For the text-containing cell, return its midpoint in (x, y) coordinate format. 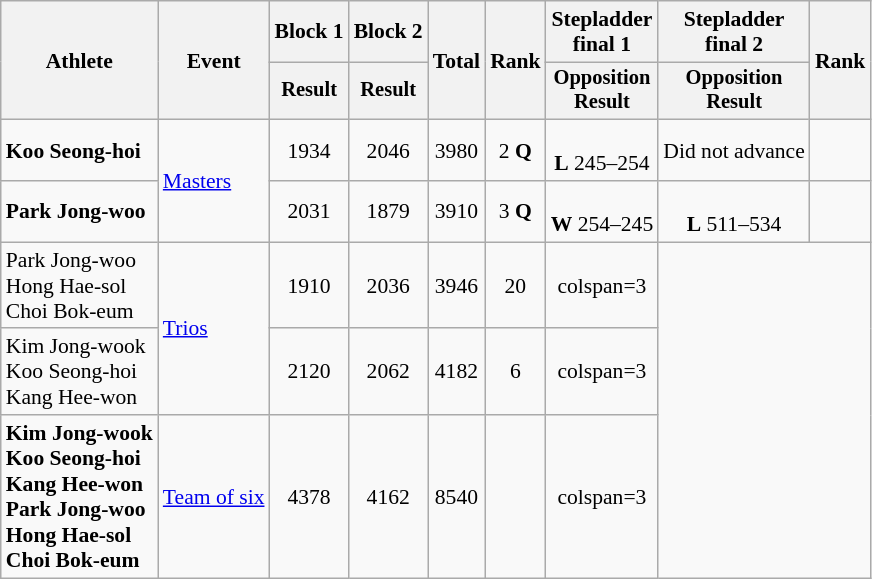
Kim Jong-wookKoo Seong-hoiKang Hee-wonPark Jong-wooHong Hae-solChoi Bok-eum (80, 496)
L 511–534 (734, 212)
Masters (214, 181)
Park Jong-wooHong Hae-solChoi Bok-eum (80, 286)
4162 (388, 496)
8540 (456, 496)
3946 (456, 286)
20 (516, 286)
Did not advance (734, 150)
4378 (310, 496)
Block 2 (388, 32)
Athlete (80, 60)
2062 (388, 372)
2120 (310, 372)
1934 (310, 150)
Kim Jong-wookKoo Seong-hoiKang Hee-won (80, 372)
Team of six (214, 496)
Event (214, 60)
2 Q (516, 150)
3980 (456, 150)
Park Jong-woo (80, 212)
Koo Seong-hoi (80, 150)
2036 (388, 286)
Total (456, 60)
L 245–254 (602, 150)
6 (516, 372)
Block 1 (310, 32)
Stepladderfinal 1 (602, 32)
4182 (456, 372)
1910 (310, 286)
2031 (310, 212)
1879 (388, 212)
Trios (214, 328)
3 Q (516, 212)
2046 (388, 150)
Stepladderfinal 2 (734, 32)
3910 (456, 212)
W 254–245 (602, 212)
